Find where the given text appears and provide that cell's center as [X, Y] coordinate. 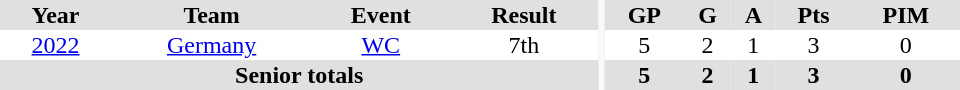
PIM [906, 15]
Pts [813, 15]
A [753, 15]
GP [644, 15]
2022 [56, 45]
Senior totals [299, 75]
Year [56, 15]
Result [524, 15]
Germany [212, 45]
G [708, 15]
WC [380, 45]
7th [524, 45]
Event [380, 15]
Team [212, 15]
